Output the (X, Y) coordinate of the center of the cell containing the given text.  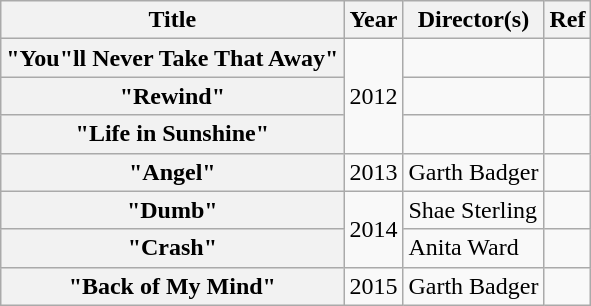
"Angel" (172, 172)
2015 (374, 286)
"Crash" (172, 248)
"Life in Sunshine" (172, 134)
"You"ll Never Take That Away" (172, 58)
Director(s) (474, 20)
"Back of My Mind" (172, 286)
2012 (374, 96)
2013 (374, 172)
"Dumb" (172, 210)
"Rewind" (172, 96)
Year (374, 20)
Anita Ward (474, 248)
Title (172, 20)
Ref (568, 20)
Shae Sterling (474, 210)
2014 (374, 229)
